Identify which cell holds the provided text, then report its [X, Y] central coordinate. 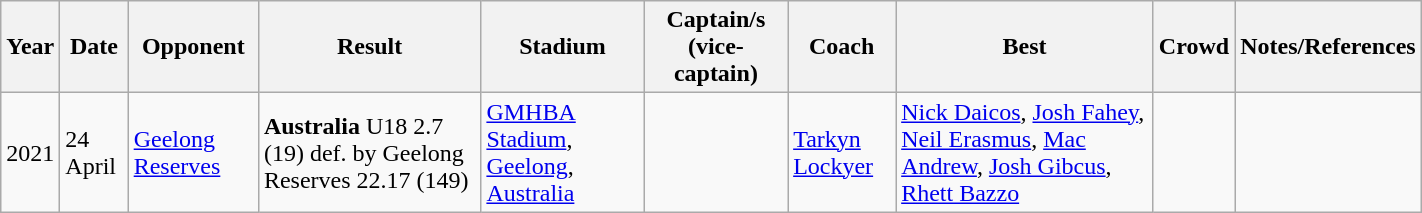
Best [1025, 47]
Result [369, 47]
24 April [94, 152]
Year [30, 47]
2021 [30, 152]
GMHBA Stadium, Geelong, Australia [562, 152]
Nick Daicos, Josh Fahey, Neil Erasmus, Mac Andrew, Josh Gibcus, Rhett Bazzo [1025, 152]
Australia U18 2.7 (19) def. by Geelong Reserves 22.17 (149) [369, 152]
Tarkyn Lockyer [842, 152]
Geelong Reserves [193, 152]
Stadium [562, 47]
Captain/s (vice-captain) [716, 47]
Opponent [193, 47]
Notes/References [1328, 47]
Crowd [1194, 47]
Coach [842, 47]
Date [94, 47]
